Return (X, Y) of the center of cell containing provided text 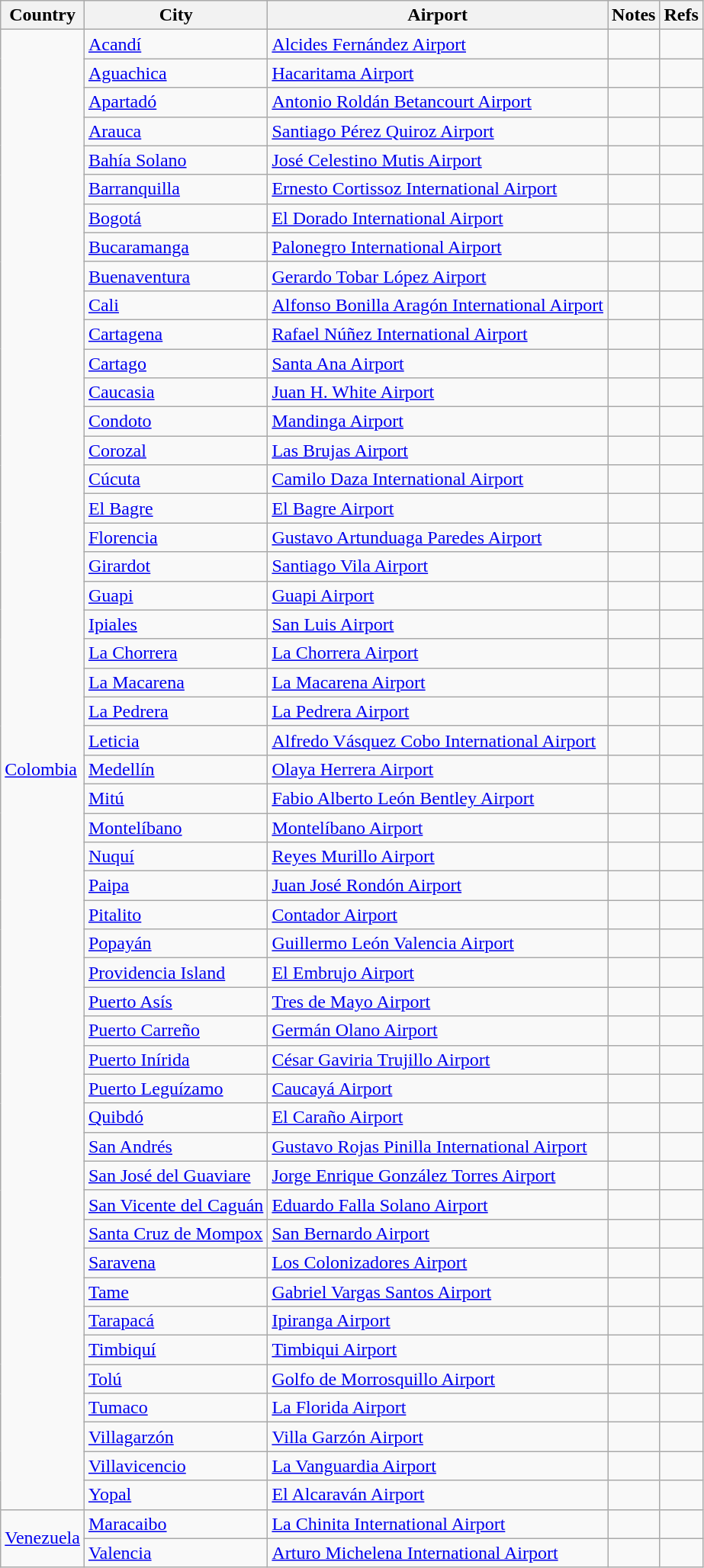
Alfonso Bonilla Aragón International Airport (438, 305)
Reyes Murillo Airport (438, 857)
Arauca (175, 131)
Aguachica (175, 73)
San Vicente del Caguán (175, 1204)
Puerto Inírida (175, 1060)
Colombia (43, 770)
Arturo Michelena International Airport (438, 1553)
Cúcuta (175, 479)
Santiago Pérez Quiroz Airport (438, 131)
Tres de Mayo Airport (438, 1002)
Las Brujas Airport (438, 451)
Santiago Vila Airport (438, 566)
San Luis Airport (438, 624)
Yopal (175, 1495)
Puerto Asís (175, 1002)
Puerto Leguízamo (175, 1089)
Barranquilla (175, 189)
Golfo de Morrosquillo Airport (438, 1379)
La Chinita International Airport (438, 1524)
Refs (681, 15)
Maracaibo (175, 1524)
La Chorrera Airport (438, 653)
Tarapacá (175, 1321)
Guapi Airport (438, 595)
Buenaventura (175, 276)
Bucaramanga (175, 247)
Gabriel Vargas Santos Airport (438, 1292)
Montelíbano Airport (438, 827)
San José del Guaviare (175, 1175)
Cali (175, 305)
Ipiranga Airport (438, 1321)
Leticia (175, 740)
Cartagena (175, 334)
Nuquí (175, 857)
Mandinga Airport (438, 422)
Venezuela (43, 1538)
Antonio Roldán Betancourt Airport (438, 102)
El Dorado International Airport (438, 218)
El Bagre (175, 508)
Cartago (175, 364)
Santa Cruz de Mompox (175, 1233)
Ipiales (175, 624)
Puerto Carreño (175, 1031)
Alcides Fernández Airport (438, 44)
El Bagre Airport (438, 508)
Girardot (175, 566)
Timbiquí (175, 1350)
La Chorrera (175, 653)
Villa Garzón Airport (438, 1437)
Quibdó (175, 1117)
Bogotá (175, 218)
Alfredo Vásquez Cobo International Airport (438, 740)
Los Colonizadores Airport (438, 1262)
Rafael Núñez International Airport (438, 334)
Tame (175, 1292)
Juan H. White Airport (438, 393)
La Pedrera (175, 711)
Saravena (175, 1262)
Valencia (175, 1553)
Fabio Alberto León Bentley Airport (438, 798)
Villagarzón (175, 1437)
Guapi (175, 595)
Tumaco (175, 1408)
Santa Ana Airport (438, 364)
City (175, 15)
Country (43, 15)
Airport (438, 15)
Palonegro International Airport (438, 247)
San Bernardo Airport (438, 1233)
Caucasia (175, 393)
Hacaritama Airport (438, 73)
José Celestino Mutis Airport (438, 160)
El Embrujo Airport (438, 973)
Mitú (175, 798)
La Vanguardia Airport (438, 1466)
Florencia (175, 537)
Bahía Solano (175, 160)
Providencia Island (175, 973)
La Macarena Airport (438, 682)
Popayán (175, 944)
La Pedrera Airport (438, 711)
Paipa (175, 886)
Villavicencio (175, 1466)
Acandí (175, 44)
Timbiqui Airport (438, 1350)
La Macarena (175, 682)
Tolú (175, 1379)
Corozal (175, 451)
Ernesto Cortissoz International Airport (438, 189)
Medellín (175, 769)
Notes (634, 15)
Montelíbano (175, 827)
Germán Olano Airport (438, 1031)
Gerardo Tobar López Airport (438, 276)
Guillermo León Valencia Airport (438, 944)
Condoto (175, 422)
Gustavo Rojas Pinilla International Airport (438, 1146)
Contador Airport (438, 915)
El Alcaraván Airport (438, 1495)
Juan José Rondón Airport (438, 886)
Olaya Herrera Airport (438, 769)
Gustavo Artunduaga Paredes Airport (438, 537)
Camilo Daza International Airport (438, 479)
Caucayá Airport (438, 1089)
Eduardo Falla Solano Airport (438, 1204)
Pitalito (175, 915)
Apartadó (175, 102)
San Andrés (175, 1146)
La Florida Airport (438, 1408)
César Gaviria Trujillo Airport (438, 1060)
Jorge Enrique González Torres Airport (438, 1175)
El Caraño Airport (438, 1117)
